For the text-containing cell, return its midpoint in (X, Y) coordinate format. 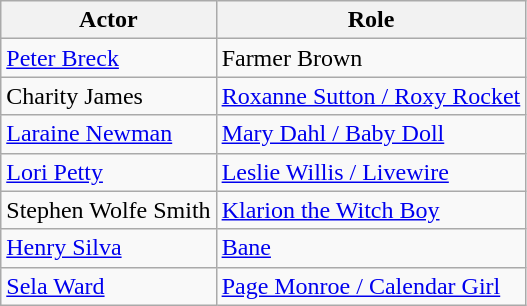
Henry Silva (108, 248)
Role (371, 20)
Charity James (108, 96)
Klarion the Witch Boy (371, 210)
Sela Ward (108, 286)
Stephen Wolfe Smith (108, 210)
Farmer Brown (371, 58)
Roxanne Sutton / Roxy Rocket (371, 96)
Mary Dahl / Baby Doll (371, 134)
Peter Breck (108, 58)
Bane (371, 248)
Lori Petty (108, 172)
Laraine Newman (108, 134)
Page Monroe / Calendar Girl (371, 286)
Leslie Willis / Livewire (371, 172)
Actor (108, 20)
